For the text-containing cell, return its midpoint in [X, Y] coordinate format. 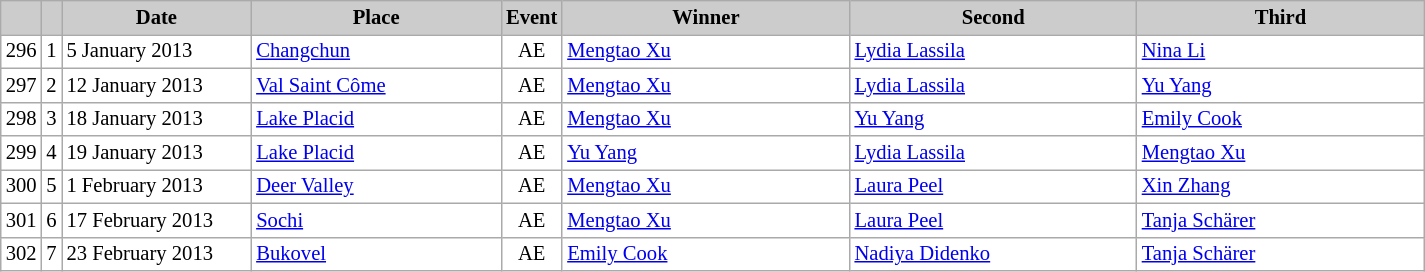
5 January 2013 [157, 51]
Deer Valley [376, 186]
Third [1280, 17]
299 [22, 153]
1 [51, 51]
23 February 2013 [157, 254]
2 [51, 85]
Nadiya Didenko [994, 254]
12 January 2013 [157, 85]
Second [994, 17]
297 [22, 85]
302 [22, 254]
Nina Li [1280, 51]
Bukovel [376, 254]
298 [22, 119]
Val Saint Côme [376, 85]
17 February 2013 [157, 220]
4 [51, 153]
Changchun [376, 51]
7 [51, 254]
Place [376, 17]
19 January 2013 [157, 153]
Winner [706, 17]
Date [157, 17]
1 February 2013 [157, 186]
300 [22, 186]
3 [51, 119]
Sochi [376, 220]
Xin Zhang [1280, 186]
5 [51, 186]
301 [22, 220]
Event [532, 17]
296 [22, 51]
6 [51, 220]
18 January 2013 [157, 119]
